Scan for the cell matching the given text and deliver its (X, Y) coordinate at center. 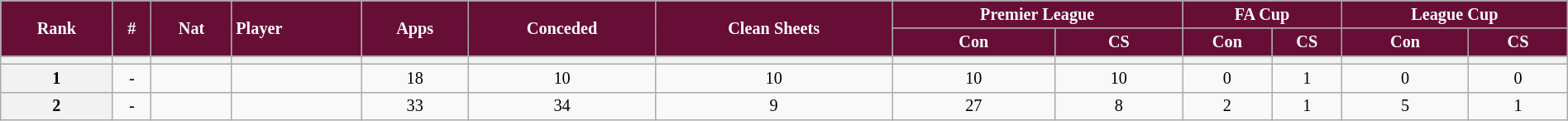
FA Cup (1262, 14)
Nat (192, 28)
33 (415, 106)
34 (562, 106)
Clean Sheets (774, 28)
18 (415, 78)
Apps (415, 28)
8 (1119, 106)
Conceded (562, 28)
9 (774, 106)
Premier League (1037, 14)
Rank (56, 28)
Player (296, 28)
5 (1404, 106)
27 (974, 106)
# (132, 28)
League Cup (1454, 14)
